Scan for the cell matching the given text and deliver its (X, Y) coordinate at center. 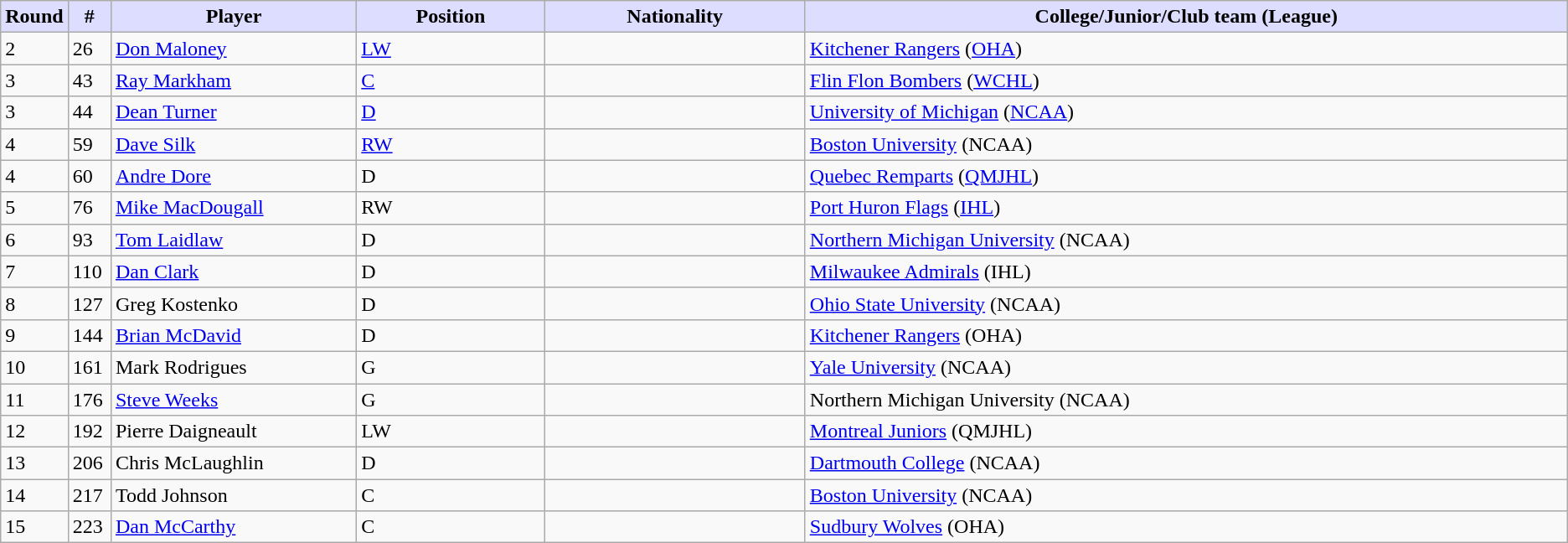
Greg Kostenko (233, 303)
217 (89, 495)
26 (89, 49)
44 (89, 112)
2 (34, 49)
Milwaukee Admirals (IHL) (1186, 271)
Brian McDavid (233, 335)
Nationality (675, 17)
Quebec Remparts (QMJHL) (1186, 176)
University of Michigan (NCAA) (1186, 112)
Flin Flon Bombers (WCHL) (1186, 80)
# (89, 17)
7 (34, 271)
60 (89, 176)
8 (34, 303)
Dan McCarthy (233, 527)
Position (451, 17)
Mark Rodrigues (233, 367)
Dartmouth College (NCAA) (1186, 463)
76 (89, 208)
9 (34, 335)
161 (89, 367)
93 (89, 240)
Ohio State University (NCAA) (1186, 303)
206 (89, 463)
Round (34, 17)
Andre Dore (233, 176)
110 (89, 271)
Yale University (NCAA) (1186, 367)
Dave Silk (233, 144)
College/Junior/Club team (League) (1186, 17)
144 (89, 335)
Pierre Daigneault (233, 432)
15 (34, 527)
43 (89, 80)
12 (34, 432)
11 (34, 400)
10 (34, 367)
Steve Weeks (233, 400)
Chris McLaughlin (233, 463)
Mike MacDougall (233, 208)
Player (233, 17)
192 (89, 432)
Dan Clark (233, 271)
14 (34, 495)
Tom Laidlaw (233, 240)
5 (34, 208)
176 (89, 400)
Port Huron Flags (IHL) (1186, 208)
59 (89, 144)
Sudbury Wolves (OHA) (1186, 527)
Dean Turner (233, 112)
Todd Johnson (233, 495)
127 (89, 303)
Ray Markham (233, 80)
223 (89, 527)
13 (34, 463)
Don Maloney (233, 49)
Montreal Juniors (QMJHL) (1186, 432)
6 (34, 240)
